Scan for the cell matching the given text and deliver its (X, Y) coordinate at center. 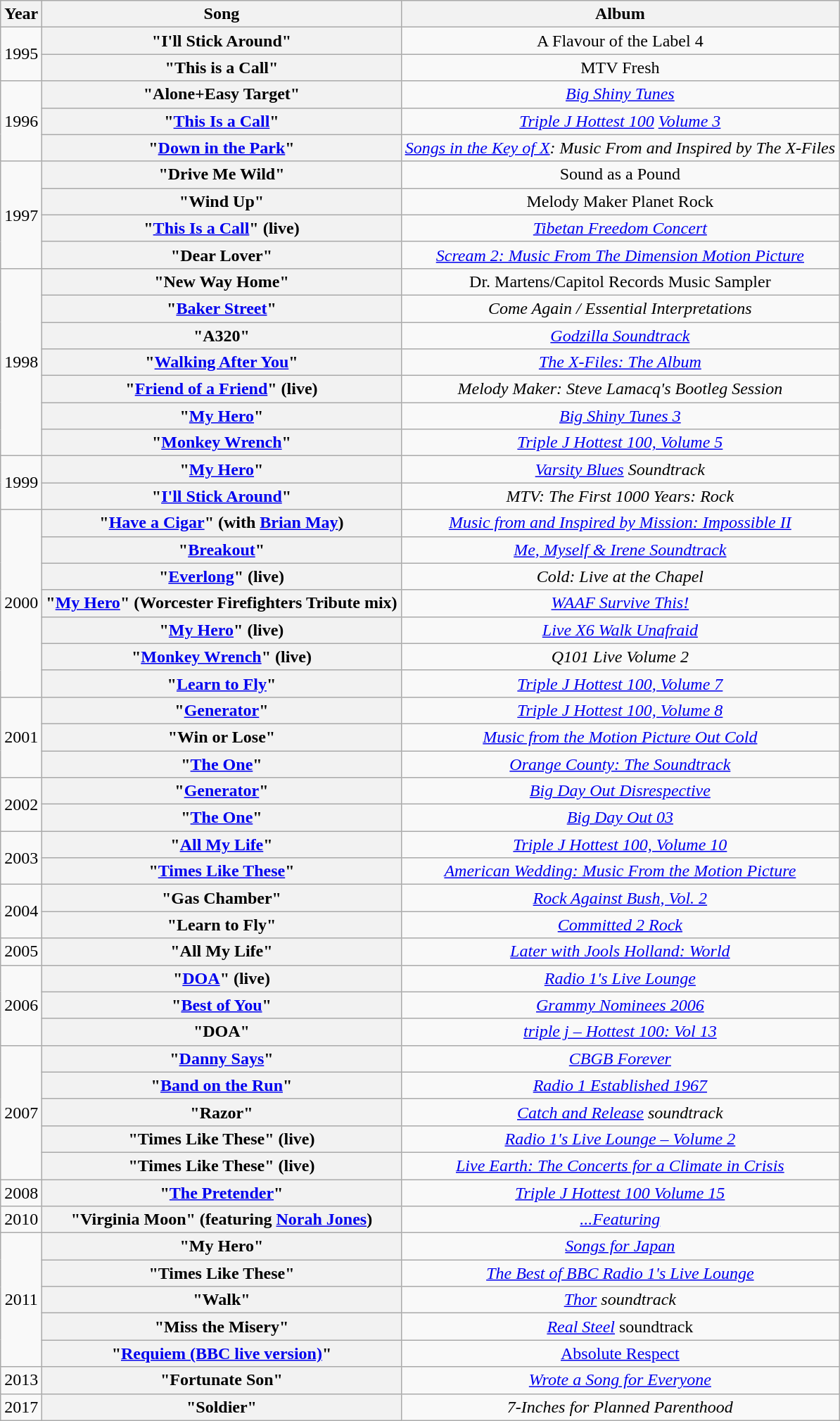
"Breakout" (222, 550)
"Everlong" (live) (222, 576)
Dr. Martens/Capitol Records Music Sampler (621, 282)
"This Is a Call" (live) (222, 228)
"Miss the Misery" (222, 1327)
"Monkey Wrench" (live) (222, 657)
"This Is a Call" (222, 121)
Big Shiny Tunes (621, 94)
Triple J Hottest 100, Volume 7 (621, 683)
Sound as a Pound (621, 175)
CBGB Forever (621, 1059)
Big Shiny Tunes 3 (621, 416)
"Best of You" (222, 1005)
2005 (21, 952)
Song (222, 14)
Songs in the Key of X: Music From and Inspired by The X-Files (621, 148)
"Drive Me Wild" (222, 175)
Tibetan Freedom Concert (621, 228)
Radio 1's Live Lounge – Volume 2 (621, 1139)
Later with Jools Holland: World (621, 952)
Triple J Hottest 100, Volume 8 (621, 710)
Thor soundtrack (621, 1300)
"Virginia Moon" (featuring Norah Jones) (222, 1220)
2001 (21, 737)
Grammy Nominees 2006 (621, 1005)
"Fortunate Son" (222, 1380)
Godzilla Soundtrack (621, 336)
"Danny Says" (222, 1059)
"This is a Call" (222, 68)
Me, Myself & Irene Soundtrack (621, 550)
1998 (21, 362)
Orange County: The Soundtrack (621, 764)
"DOA" (live) (222, 978)
Varsity Blues Soundtrack (621, 469)
1995 (21, 54)
WAAF Survive This! (621, 603)
The Best of BBC Radio 1's Live Lounge (621, 1273)
2011 (21, 1300)
2006 (21, 1005)
Triple J Hottest 100 Volume 3 (621, 121)
Live Earth: The Concerts for a Climate in Crisis (621, 1166)
Year (21, 14)
Melody Maker: Steve Lamacq's Bootleg Session (621, 389)
2003 (21, 858)
"Band on the Run" (222, 1085)
Catch and Release soundtrack (621, 1112)
2010 (21, 1220)
2007 (21, 1112)
A Flavour of the Label 4 (621, 41)
2000 (21, 603)
2017 (21, 1407)
1996 (21, 121)
"Have a Cigar" (with Brian May) (222, 523)
Absolute Respect (621, 1353)
Big Day Out 03 (621, 818)
"My Hero" (Worcester Firefighters Tribute mix) (222, 603)
Melody Maker Planet Rock (621, 201)
2002 (21, 804)
"A320" (222, 336)
Cold: Live at the Chapel (621, 576)
Scream 2: Music From The Dimension Motion Picture (621, 255)
"Walking After You" (222, 362)
"Monkey Wrench" (222, 443)
"Dear Lover" (222, 255)
"Wind Up" (222, 201)
"Down in the Park" (222, 148)
1999 (21, 483)
...Featuring (621, 1220)
triple j – Hottest 100: Vol 13 (621, 1032)
"Soldier" (222, 1407)
"My Hero" (live) (222, 630)
Music from the Motion Picture Out Cold (621, 737)
"Razor" (222, 1112)
"DOA" (222, 1032)
Triple J Hottest 100, Volume 10 (621, 845)
Committed 2 Rock (621, 925)
Triple J Hottest 100 Volume 15 (621, 1193)
Wrote a Song for Everyone (621, 1380)
"Friend of a Friend" (live) (222, 389)
MTV: The First 1000 Years: Rock (621, 496)
"Win or Lose" (222, 737)
Radio 1 Established 1967 (621, 1085)
MTV Fresh (621, 68)
Real Steel soundtrack (621, 1327)
Songs for Japan (621, 1246)
Album (621, 14)
Q101 Live Volume 2 (621, 657)
"New Way Home" (222, 282)
"Gas Chamber" (222, 898)
"Walk" (222, 1300)
2004 (21, 911)
"The Pretender" (222, 1193)
Come Again / Essential Interpretations (621, 308)
Big Day Out Disrespective (621, 791)
Radio 1's Live Lounge (621, 978)
The X-Files: The Album (621, 362)
2008 (21, 1193)
"Alone+Easy Target" (222, 94)
"Requiem (BBC live version)" (222, 1353)
Live X6 Walk Unafraid (621, 630)
American Wedding: Music From the Motion Picture (621, 871)
"Baker Street" (222, 308)
Triple J Hottest 100, Volume 5 (621, 443)
Music from and Inspired by Mission: Impossible II (621, 523)
Rock Against Bush, Vol. 2 (621, 898)
7-Inches for Planned Parenthood (621, 1407)
2013 (21, 1380)
1997 (21, 215)
